Return the (x, y) coordinate for the center point of the cell that contains the specified text.  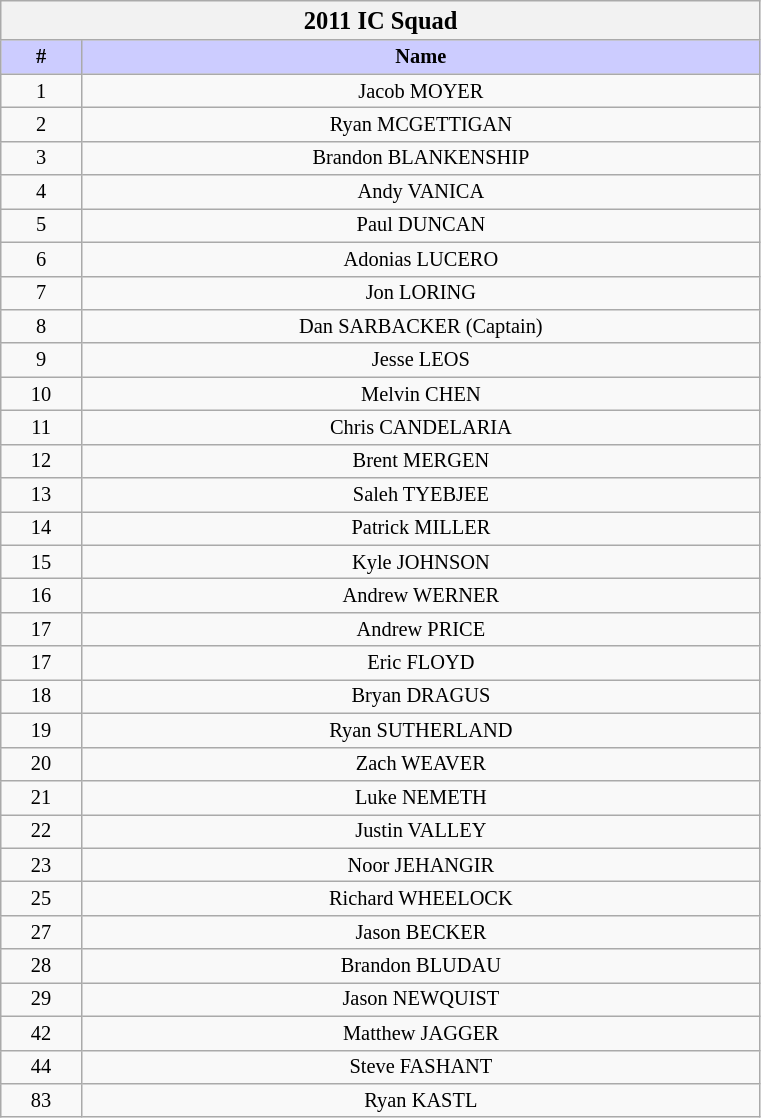
20 (42, 764)
14 (42, 528)
15 (42, 562)
19 (42, 730)
23 (42, 865)
Jacob MOYER (420, 91)
Jason BECKER (420, 932)
# (42, 57)
5 (42, 225)
6 (42, 259)
Justin VALLEY (420, 831)
Saleh TYEBJEE (420, 495)
Brent MERGEN (420, 461)
28 (42, 966)
Jon LORING (420, 293)
Adonias LUCERO (420, 259)
1 (42, 91)
21 (42, 797)
Richard WHEELOCK (420, 898)
Chris CANDELARIA (420, 427)
Luke NEMETH (420, 797)
Andy VANICA (420, 192)
2011 IC Squad (381, 20)
Jason NEWQUIST (420, 999)
4 (42, 192)
83 (42, 1100)
27 (42, 932)
Andrew PRICE (420, 629)
Eric FLOYD (420, 663)
Ryan KASTL (420, 1100)
Matthew JAGGER (420, 1033)
Zach WEAVER (420, 764)
12 (42, 461)
10 (42, 394)
9 (42, 360)
18 (42, 696)
11 (42, 427)
16 (42, 595)
42 (42, 1033)
8 (42, 326)
Steve FASHANT (420, 1067)
Brandon BLUDAU (420, 966)
Jesse LEOS (420, 360)
7 (42, 293)
Patrick MILLER (420, 528)
2 (42, 124)
Name (420, 57)
Brandon BLANKENSHIP (420, 158)
25 (42, 898)
3 (42, 158)
Bryan DRAGUS (420, 696)
Melvin CHEN (420, 394)
Dan SARBACKER (Captain) (420, 326)
Kyle JOHNSON (420, 562)
Andrew WERNER (420, 595)
44 (42, 1067)
22 (42, 831)
Noor JEHANGIR (420, 865)
13 (42, 495)
Paul DUNCAN (420, 225)
Ryan MCGETTIGAN (420, 124)
Ryan SUTHERLAND (420, 730)
29 (42, 999)
